Search for the cell housing the specified text and yield its [X, Y] center coordinate. 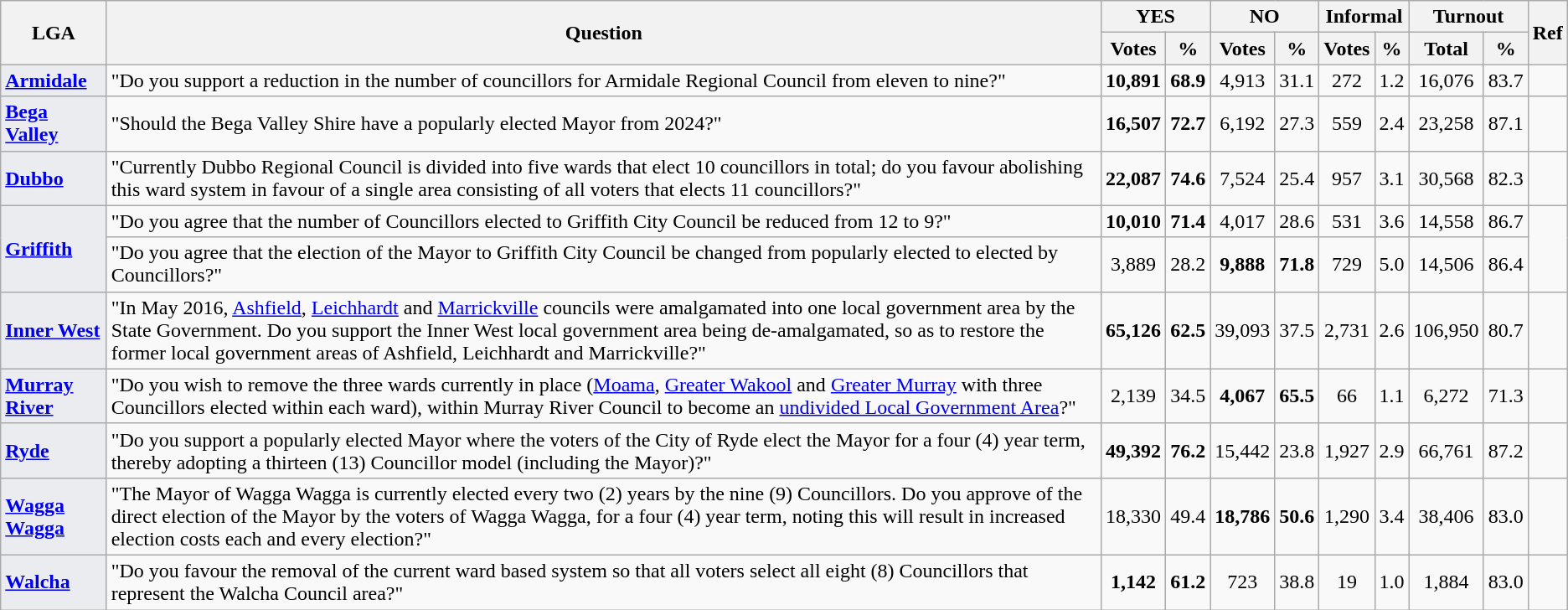
37.5 [1297, 330]
4,017 [1243, 221]
3,889 [1134, 265]
86.4 [1506, 265]
65.5 [1297, 395]
2.9 [1392, 451]
82.3 [1506, 178]
23.8 [1297, 451]
19 [1347, 582]
Question [603, 33]
Ref [1548, 33]
272 [1347, 80]
Informal [1364, 17]
61.2 [1188, 582]
9,888 [1243, 265]
10,010 [1134, 221]
4,067 [1243, 395]
1,884 [1446, 582]
YES [1156, 17]
76.2 [1188, 451]
4,913 [1243, 80]
Walcha [54, 582]
2.6 [1392, 330]
LGA [54, 33]
Murray River [54, 395]
38.8 [1297, 582]
71.4 [1188, 221]
Ryde [54, 451]
15,442 [1243, 451]
74.6 [1188, 178]
Dubbo [54, 178]
28.2 [1188, 265]
86.7 [1506, 221]
87.1 [1506, 124]
Wagga Wagga [54, 516]
Total [1446, 49]
3.4 [1392, 516]
1,927 [1347, 451]
1,290 [1347, 516]
83.7 [1506, 80]
729 [1347, 265]
23,258 [1446, 124]
Inner West [54, 330]
39,093 [1243, 330]
16,076 [1446, 80]
14,558 [1446, 221]
49,392 [1134, 451]
Griffith [54, 248]
80.7 [1506, 330]
"Do you agree that the election of the Mayor to Griffith City Council be changed from popularly elected to elected by Councillors?" [603, 265]
62.5 [1188, 330]
30,568 [1446, 178]
2,139 [1134, 395]
3.1 [1392, 178]
2,731 [1347, 330]
531 [1347, 221]
957 [1347, 178]
14,506 [1446, 265]
49.4 [1188, 516]
34.5 [1188, 395]
72.7 [1188, 124]
"Do you support a reduction in the number of councillors for Armidale Regional Council from eleven to nine?" [603, 80]
1.0 [1392, 582]
27.3 [1297, 124]
66,761 [1446, 451]
10,891 [1134, 80]
38,406 [1446, 516]
66 [1347, 395]
71.3 [1506, 395]
Bega Valley [54, 124]
7,524 [1243, 178]
Turnout [1468, 17]
2.4 [1392, 124]
"Should the Bega Valley Shire have a popularly elected Mayor from 2024?" [603, 124]
18,330 [1134, 516]
723 [1243, 582]
16,507 [1134, 124]
3.6 [1392, 221]
6,272 [1446, 395]
65,126 [1134, 330]
6,192 [1243, 124]
71.8 [1297, 265]
1,142 [1134, 582]
28.6 [1297, 221]
559 [1347, 124]
87.2 [1506, 451]
1.1 [1392, 395]
18,786 [1243, 516]
68.9 [1188, 80]
25.4 [1297, 178]
Armidale [54, 80]
106,950 [1446, 330]
50.6 [1297, 516]
1.2 [1392, 80]
NO [1265, 17]
"Do you agree that the number of Councillors elected to Griffith City Council be reduced from 12 to 9?" [603, 221]
5.0 [1392, 265]
31.1 [1297, 80]
22,087 [1134, 178]
